Detect which cell encompasses the target text, then output its [x, y] center coordinate. 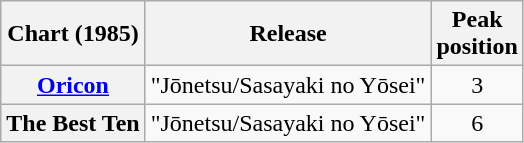
3 [477, 85]
The Best Ten [73, 123]
Release [288, 34]
Oricon [73, 85]
Peakposition [477, 34]
6 [477, 123]
Chart (1985) [73, 34]
